Scan for the cell matching the given text and deliver its [x, y] coordinate at center. 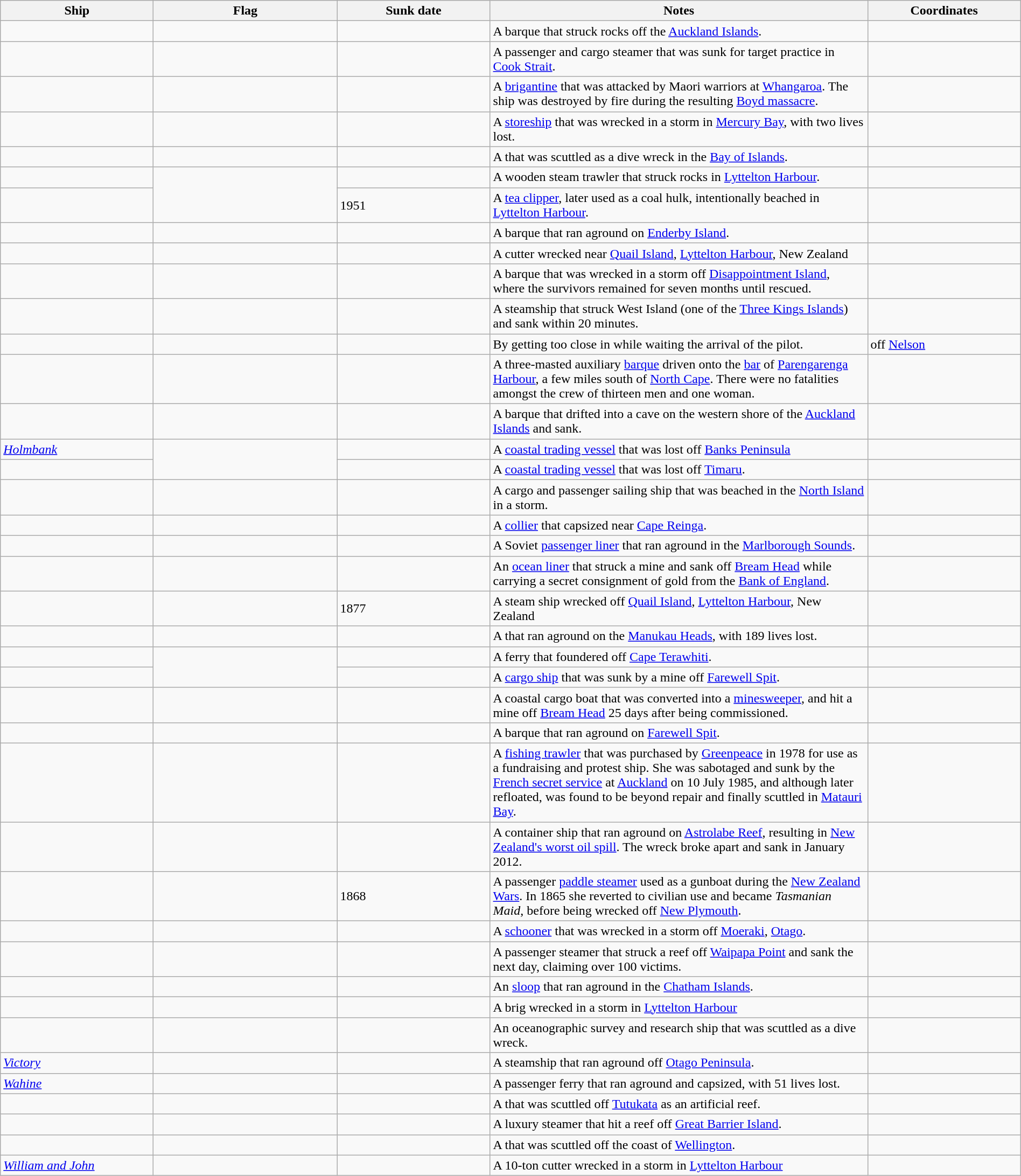
A tea clipper, later used as a coal hulk, intentionally beached in Lyttelton Harbour. [679, 205]
Ship [77, 11]
1877 [414, 609]
An sloop that ran aground in the Chatham Islands. [679, 987]
A passenger and cargo steamer that was sunk for target practice in Cook Strait. [679, 59]
A barque that drifted into a cave on the western shore of the Auckland Islands and sank. [679, 421]
A collier that capsized near Cape Reinga. [679, 525]
A barque that ran aground on Enderby Island. [679, 233]
A barque that ran aground on Farewell Spit. [679, 733]
A steamship that ran aground off Otago Peninsula. [679, 1063]
A coastal trading vessel that was lost off Banks Peninsula [679, 449]
A brigantine that was attacked by Maori warriors at Whangaroa. The ship was destroyed by fire during the resulting Boyd massacre. [679, 94]
A passenger steamer that struck a reef off Waipapa Point and sank the next day, claiming over 100 victims. [679, 959]
A brig wrecked in a storm in Lyttelton Harbour [679, 1007]
A coastal trading vessel that was lost off Timaru. [679, 470]
A luxury steamer that hit a reef off Great Barrier Island. [679, 1124]
Wahine [77, 1083]
A storeship that was wrecked in a storm in Mercury Bay, with two lives lost. [679, 129]
Flag [246, 11]
An oceanographic survey and research ship that was scuttled as a dive wreck. [679, 1035]
An ocean liner that struck a mine and sank off Bream Head while carrying a secret consignment of gold from the Bank of England. [679, 573]
A barque that was wrecked in a storm off Disappointment Island, where the survivors remained for seven months until rescued. [679, 281]
A coastal cargo boat that was converted into a minesweeper, and hit a mine off Bream Head 25 days after being commissioned. [679, 705]
A 10-ton cutter wrecked in a storm in Lyttelton Harbour [679, 1165]
A steamship that struck West Island (one of the Three Kings Islands) and sank within 20 minutes. [679, 316]
Holmbank [77, 449]
Coordinates [944, 11]
A that ran aground on the Manukau Heads, with 189 lives lost. [679, 636]
off Nelson [944, 344]
A cargo ship that was sunk by a mine off Farewell Spit. [679, 677]
A that was scuttled off Tutukata as an artificial reef. [679, 1104]
A barque that struck rocks off the Auckland Islands. [679, 31]
William and John [77, 1165]
A that was scuttled as a dive wreck in the Bay of Islands. [679, 157]
A steam ship wrecked off Quail Island, Lyttelton Harbour, New Zealand [679, 609]
1951 [414, 205]
A cargo and passenger sailing ship that was beached in the North Island in a storm. [679, 498]
Notes [679, 11]
A passenger ferry that ran aground and capsized, with 51 lives lost. [679, 1083]
A that was scuttled off the coast of Wellington. [679, 1145]
A wooden steam trawler that struck rocks in Lyttelton Harbour. [679, 177]
Sunk date [414, 11]
By getting too close in while waiting the arrival of the pilot. [679, 344]
1868 [414, 896]
Victory [77, 1063]
A cutter wrecked near Quail Island, Lyttelton Harbour, New Zealand [679, 253]
A ferry that foundered off Cape Terawhiti. [679, 657]
A schooner that was wrecked in a storm off Moeraki, Otago. [679, 931]
A Soviet passenger liner that ran aground in the Marlborough Sounds. [679, 546]
A container ship that ran aground on Astrolabe Reef, resulting in New Zealand's worst oil spill. The wreck broke apart and sank in January 2012. [679, 847]
